Find where the given text appears and provide that cell's center as (X, Y) coordinate. 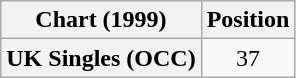
37 (248, 58)
Position (248, 20)
Chart (1999) (101, 20)
UK Singles (OCC) (101, 58)
